Capture the cell that displays the provided text and extract its (X, Y) central coordinate. 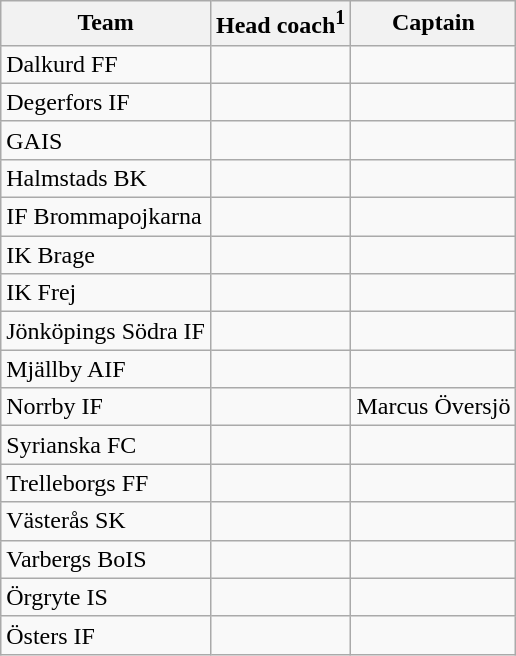
Dalkurd FF (106, 64)
IK Frej (106, 293)
IK Brage (106, 255)
Mjällby AIF (106, 369)
Trelleborgs FF (106, 483)
Västerås SK (106, 521)
Varbergs BoIS (106, 559)
Jönköpings Södra IF (106, 331)
Marcus Översjö (434, 407)
Head coach1 (280, 24)
Team (106, 24)
Halmstads BK (106, 178)
Örgryte IS (106, 597)
GAIS (106, 140)
Östers IF (106, 635)
Captain (434, 24)
Degerfors IF (106, 102)
Norrby IF (106, 407)
IF Brommapojkarna (106, 217)
Syrianska FC (106, 445)
